Scan for the cell matching the given text and deliver its (X, Y) coordinate at center. 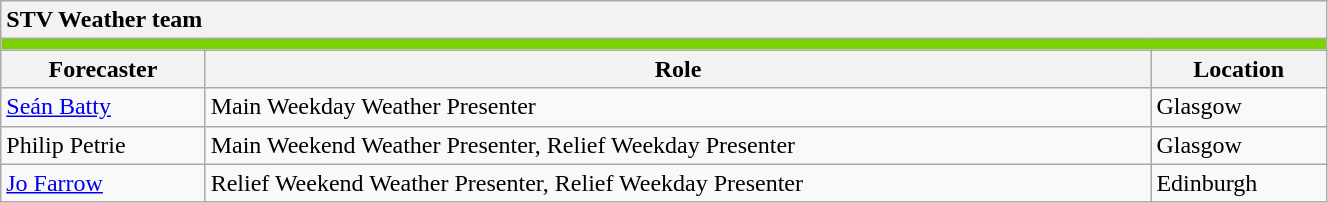
Role (678, 69)
Edinburgh (1239, 183)
STV Weather team (664, 20)
Forecaster (103, 69)
Philip Petrie (103, 145)
Seán Batty (103, 107)
Main Weekend Weather Presenter, Relief Weekday Presenter (678, 145)
Relief Weekend Weather Presenter, Relief Weekday Presenter (678, 183)
Jo Farrow (103, 183)
Main Weekday Weather Presenter (678, 107)
Location (1239, 69)
